Detect which cell encompasses the target text, then output its (X, Y) center coordinate. 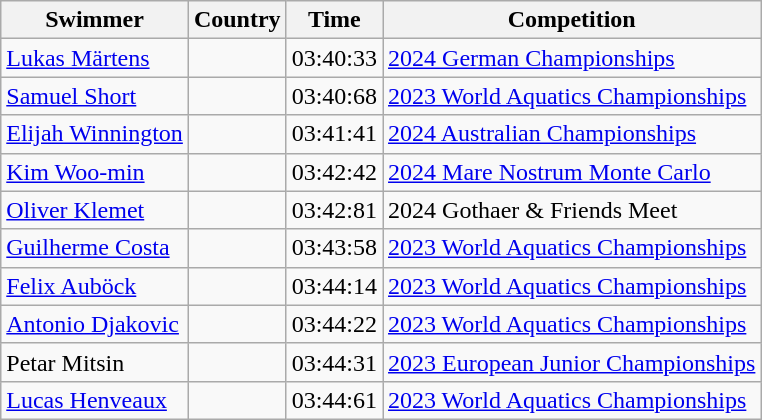
Lucas Henveaux (95, 400)
2024 Mare Nostrum Monte Carlo (572, 172)
03:40:68 (334, 96)
Felix Auböck (95, 286)
Time (334, 20)
Samuel Short (95, 96)
03:44:22 (334, 324)
03:42:42 (334, 172)
2024 German Championships (572, 58)
Petar Mitsin (95, 362)
2024 Gothaer & Friends Meet (572, 210)
03:40:33 (334, 58)
03:44:61 (334, 400)
Country (237, 20)
Competition (572, 20)
Elijah Winnington (95, 134)
Kim Woo-min (95, 172)
Antonio Djakovic (95, 324)
03:42:81 (334, 210)
03:41:41 (334, 134)
Lukas Märtens (95, 58)
03:43:58 (334, 248)
03:44:31 (334, 362)
2024 Australian Championships (572, 134)
Guilherme Costa (95, 248)
Oliver Klemet (95, 210)
03:44:14 (334, 286)
2023 European Junior Championships (572, 362)
Swimmer (95, 20)
